Detect which cell encompasses the target text, then output its (x, y) center coordinate. 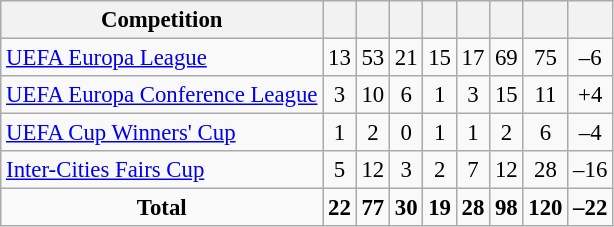
11 (546, 95)
5 (340, 170)
Total (162, 208)
Inter-Cities Fairs Cup (162, 170)
75 (546, 58)
69 (506, 58)
Competition (162, 20)
–6 (590, 58)
–22 (590, 208)
53 (372, 58)
10 (372, 95)
UEFA Cup Winners' Cup (162, 133)
120 (546, 208)
98 (506, 208)
–4 (590, 133)
21 (406, 58)
UEFA Europa Conference League (162, 95)
UEFA Europa League (162, 58)
+4 (590, 95)
22 (340, 208)
7 (472, 170)
0 (406, 133)
77 (372, 208)
–16 (590, 170)
19 (440, 208)
13 (340, 58)
30 (406, 208)
17 (472, 58)
